For the text-containing cell, return its midpoint in [X, Y] coordinate format. 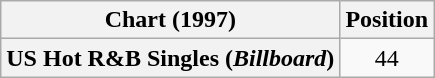
Chart (1997) [170, 20]
44 [387, 58]
US Hot R&B Singles (Billboard) [170, 58]
Position [387, 20]
